Find where the given text appears and provide that cell's center as [x, y] coordinate. 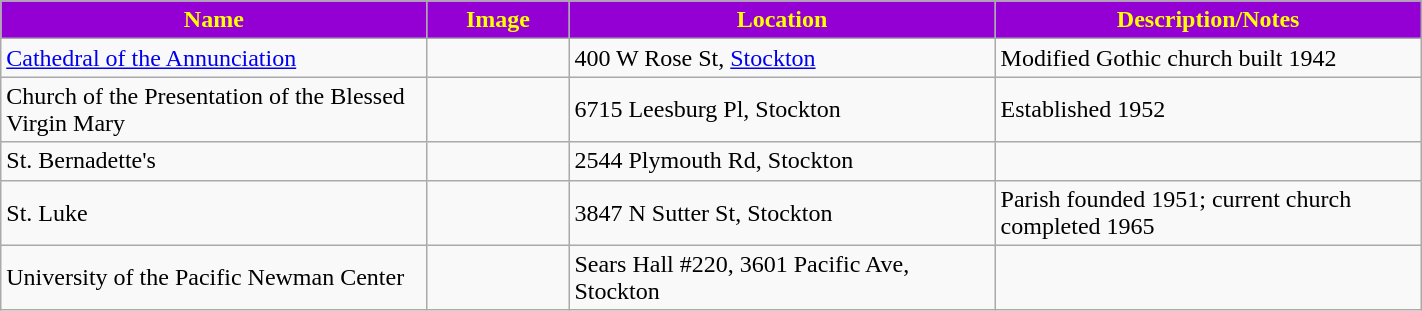
3847 N Sutter St, Stockton [782, 212]
Description/Notes [1208, 20]
Cathedral of the Annunciation [214, 58]
Parish founded 1951; current church completed 1965 [1208, 212]
Name [214, 20]
400 W Rose St, Stockton [782, 58]
Church of the Presentation of the Blessed Virgin Mary [214, 110]
Location [782, 20]
St. Luke [214, 212]
Modified Gothic church built 1942 [1208, 58]
University of the Pacific Newman Center [214, 278]
Established 1952 [1208, 110]
St. Bernadette's [214, 161]
Sears Hall #220, 3601 Pacific Ave, Stockton [782, 278]
Image [498, 20]
6715 Leesburg Pl, Stockton [782, 110]
2544 Plymouth Rd, Stockton [782, 161]
